Return [X, Y] of the center of cell containing provided text 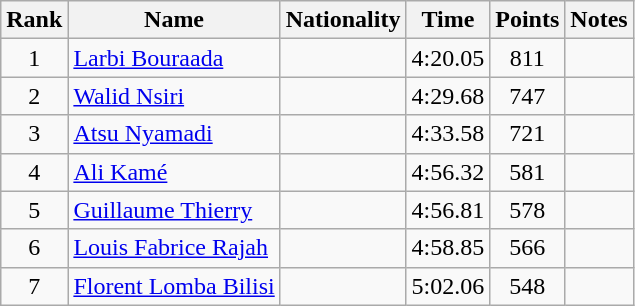
Notes [599, 20]
578 [528, 210]
4:56.81 [448, 210]
581 [528, 172]
Rank [34, 20]
4:20.05 [448, 58]
2 [34, 96]
5:02.06 [448, 286]
Florent Lomba Bilisi [174, 286]
747 [528, 96]
Time [448, 20]
Points [528, 20]
1 [34, 58]
811 [528, 58]
4:58.85 [448, 248]
4:33.58 [448, 134]
6 [34, 248]
4:56.32 [448, 172]
Walid Nsiri [174, 96]
Ali Kamé [174, 172]
4:29.68 [448, 96]
Name [174, 20]
3 [34, 134]
7 [34, 286]
548 [528, 286]
5 [34, 210]
721 [528, 134]
Louis Fabrice Rajah [174, 248]
Nationality [343, 20]
4 [34, 172]
566 [528, 248]
Atsu Nyamadi [174, 134]
Larbi Bouraada [174, 58]
Guillaume Thierry [174, 210]
